Pinpoint the cell where the given text exists, returning its (x, y) midpoint coordinate. 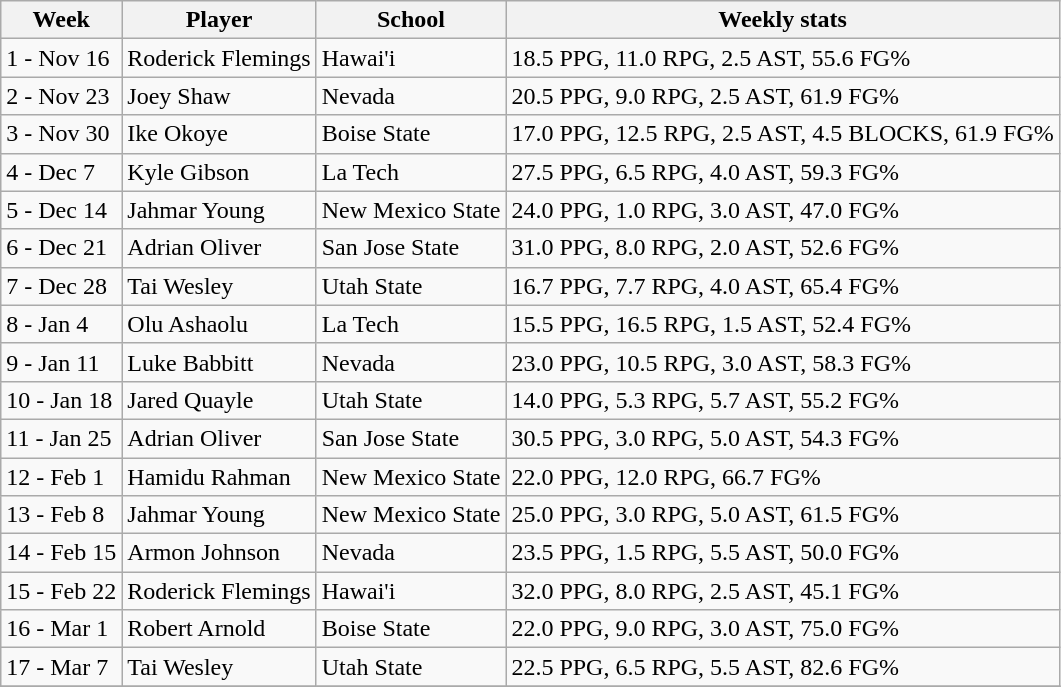
3 - Nov 30 (62, 134)
31.0 PPG, 8.0 RPG, 2.0 AST, 52.6 FG% (782, 248)
16 - Mar 1 (62, 629)
15 - Feb 22 (62, 591)
Armon Johnson (219, 553)
8 - Jan 4 (62, 324)
18.5 PPG, 11.0 RPG, 2.5 AST, 55.6 FG% (782, 58)
14.0 PPG, 5.3 RPG, 5.7 AST, 55.2 FG% (782, 400)
Robert Arnold (219, 629)
2 - Nov 23 (62, 96)
7 - Dec 28 (62, 286)
5 - Dec 14 (62, 210)
22.0 PPG, 9.0 RPG, 3.0 AST, 75.0 FG% (782, 629)
22.0 PPG, 12.0 RPG, 66.7 FG% (782, 477)
24.0 PPG, 1.0 RPG, 3.0 AST, 47.0 FG% (782, 210)
14 - Feb 15 (62, 553)
17 - Mar 7 (62, 667)
16.7 PPG, 7.7 RPG, 4.0 AST, 65.4 FG% (782, 286)
17.0 PPG, 12.5 RPG, 2.5 AST, 4.5 BLOCKS, 61.9 FG% (782, 134)
Week (62, 20)
1 - Nov 16 (62, 58)
4 - Dec 7 (62, 172)
13 - Feb 8 (62, 515)
Ike Okoye (219, 134)
Hamidu Rahman (219, 477)
6 - Dec 21 (62, 248)
School (411, 20)
11 - Jan 25 (62, 438)
15.5 PPG, 16.5 RPG, 1.5 AST, 52.4 FG% (782, 324)
Luke Babbitt (219, 362)
22.5 PPG, 6.5 RPG, 5.5 AST, 82.6 FG% (782, 667)
Jared Quayle (219, 400)
Player (219, 20)
23.5 PPG, 1.5 RPG, 5.5 AST, 50.0 FG% (782, 553)
12 - Feb 1 (62, 477)
25.0 PPG, 3.0 RPG, 5.0 AST, 61.5 FG% (782, 515)
Joey Shaw (219, 96)
Weekly stats (782, 20)
32.0 PPG, 8.0 RPG, 2.5 AST, 45.1 FG% (782, 591)
20.5 PPG, 9.0 RPG, 2.5 AST, 61.9 FG% (782, 96)
10 - Jan 18 (62, 400)
Olu Ashaolu (219, 324)
27.5 PPG, 6.5 RPG, 4.0 AST, 59.3 FG% (782, 172)
9 - Jan 11 (62, 362)
23.0 PPG, 10.5 RPG, 3.0 AST, 58.3 FG% (782, 362)
30.5 PPG, 3.0 RPG, 5.0 AST, 54.3 FG% (782, 438)
Kyle Gibson (219, 172)
